Pinpoint the cell where the given text exists, returning its (x, y) midpoint coordinate. 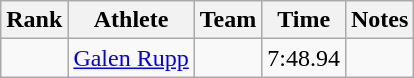
Galen Rupp (131, 58)
Time (304, 20)
Athlete (131, 20)
7:48.94 (304, 58)
Notes (379, 20)
Team (228, 20)
Rank (34, 20)
